Detect which cell encompasses the target text, then output its (x, y) center coordinate. 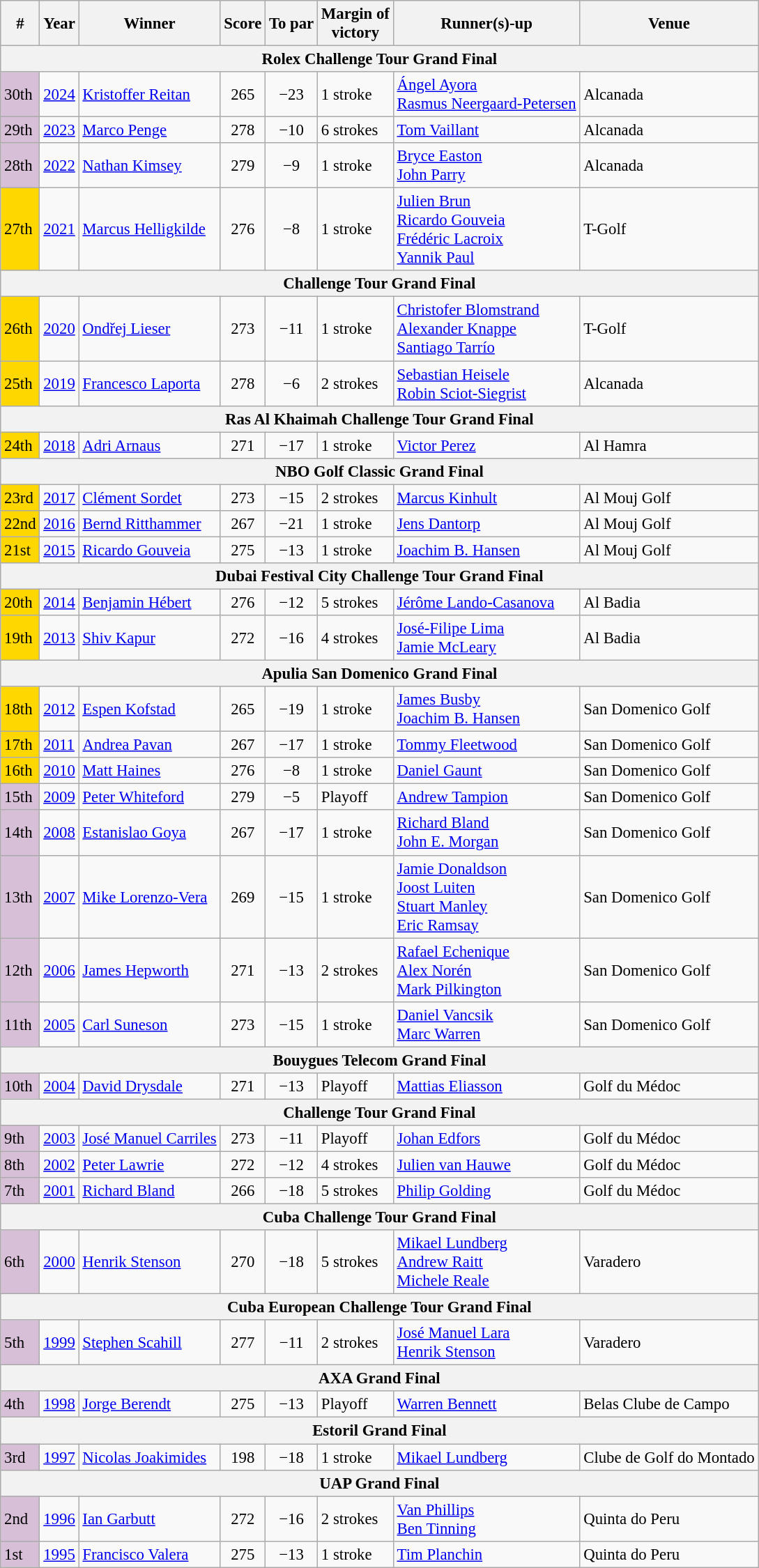
Score (243, 24)
2021 (59, 230)
Daniel Vancsik Marc Warren (486, 1024)
Marcus Helligkilde (149, 230)
2007 (59, 896)
−9 (291, 166)
Marcus Kinhult (486, 498)
James Busby Joachim B. Hansen (486, 709)
Ian Garbutt (149, 1519)
Matt Haines (149, 771)
277 (243, 1342)
2006 (59, 970)
Estanislao Goya (149, 833)
−10 (291, 130)
30th (20, 95)
24th (20, 445)
2013 (59, 638)
Victor Perez (486, 445)
Cuba Challenge Tour Grand Final (379, 1217)
Ángel Ayora Rasmus Neergaard-Petersen (486, 95)
2024 (59, 95)
20th (20, 602)
1998 (59, 1404)
Johan Edfors (486, 1139)
Clube de Golf do Montado (669, 1457)
James Hepworth (149, 970)
270 (243, 1262)
7th (20, 1191)
10th (20, 1086)
Peter Lawrie (149, 1165)
26th (20, 329)
2023 (59, 130)
Christofer Blomstrand Alexander Knappe Santiago Tarrío (486, 329)
2019 (59, 383)
2003 (59, 1139)
1999 (59, 1342)
1996 (59, 1519)
28th (20, 166)
23rd (20, 498)
9th (20, 1139)
−23 (291, 95)
Carl Suneson (149, 1024)
Mikael Lundberg Andrew Raitt Michele Reale (486, 1262)
Peter Whiteford (149, 797)
2001 (59, 1191)
AXA Grand Final (379, 1378)
2010 (59, 771)
Shiv Kapur (149, 638)
12th (20, 970)
Tommy Fleetwood (486, 745)
# (20, 24)
6th (20, 1262)
José Manuel Carriles (149, 1139)
Benjamin Hébert (149, 602)
−19 (291, 709)
2008 (59, 833)
Bernd Ritthammer (149, 524)
Jens Dantorp (486, 524)
Mattias Eliasson (486, 1086)
16th (20, 771)
Runner(s)-up (486, 24)
2020 (59, 329)
17th (20, 745)
Ondřej Lieser (149, 329)
2022 (59, 166)
Mikael Lundberg (486, 1457)
15th (20, 797)
13th (20, 896)
Winner (149, 24)
269 (243, 896)
Nicolas Joakimides (149, 1457)
1997 (59, 1457)
Julien van Hauwe (486, 1165)
2009 (59, 797)
José-Filipe Lima Jamie McLeary (486, 638)
Adri Arnaus (149, 445)
2004 (59, 1086)
2005 (59, 1024)
2002 (59, 1165)
José Manuel Lara Henrik Stenson (486, 1342)
Espen Kofstad (149, 709)
−6 (291, 383)
Richard Bland John E. Morgan (486, 833)
198 (243, 1457)
4th (20, 1404)
25th (20, 383)
−21 (291, 524)
UAP Grand Final (379, 1483)
Ricardo Gouveia (149, 550)
Kristoffer Reitan (149, 95)
Cuba European Challenge Tour Grand Final (379, 1307)
Daniel Gaunt (486, 771)
Rolex Challenge Tour Grand Final (379, 59)
2016 (59, 524)
2017 (59, 498)
266 (243, 1191)
Nathan Kimsey (149, 166)
Stephen Scahill (149, 1342)
21st (20, 550)
Van Phillips Ben Tinning (486, 1519)
Marco Penge (149, 130)
Jamie Donaldson Joost Luiten Stuart Manley Eric Ramsay (486, 896)
2nd (20, 1519)
Al Hamra (669, 445)
Joachim B. Hansen (486, 550)
Margin ofvictory (355, 24)
Andrea Pavan (149, 745)
Jérôme Lando-Casanova (486, 602)
Francesco Laporta (149, 383)
29th (20, 130)
David Drysdale (149, 1086)
Philip Golding (486, 1191)
Sebastian Heisele Robin Sciot-Siegrist (486, 383)
Apulia San Domenico Grand Final (379, 674)
6 strokes (355, 130)
Venue (669, 24)
18th (20, 709)
Richard Bland (149, 1191)
1st (20, 1554)
3rd (20, 1457)
Year (59, 24)
Bouygues Telecom Grand Final (379, 1060)
Dubai Festival City Challenge Tour Grand Final (379, 576)
Tom Vaillant (486, 130)
Belas Clube de Campo (669, 1404)
−5 (291, 797)
2015 (59, 550)
2000 (59, 1262)
Julien Brun Ricardo Gouveia Frédéric Lacroix Yannik Paul (486, 230)
Bryce Easton John Parry (486, 166)
To par (291, 24)
Clément Sordet (149, 498)
Tim Planchin (486, 1554)
1995 (59, 1554)
Estoril Grand Final (379, 1431)
2014 (59, 602)
2011 (59, 745)
27th (20, 230)
14th (20, 833)
2012 (59, 709)
Mike Lorenzo-Vera (149, 896)
Henrik Stenson (149, 1262)
Ras Al Khaimah Challenge Tour Grand Final (379, 419)
NBO Golf Classic Grand Final (379, 471)
19th (20, 638)
2018 (59, 445)
8th (20, 1165)
11th (20, 1024)
5th (20, 1342)
Warren Bennett (486, 1404)
Jorge Berendt (149, 1404)
22nd (20, 524)
Andrew Tampion (486, 797)
Francisco Valera (149, 1554)
Rafael Echenique Alex Norén Mark Pilkington (486, 970)
